Identify which cell holds the provided text, then report its [x, y] central coordinate. 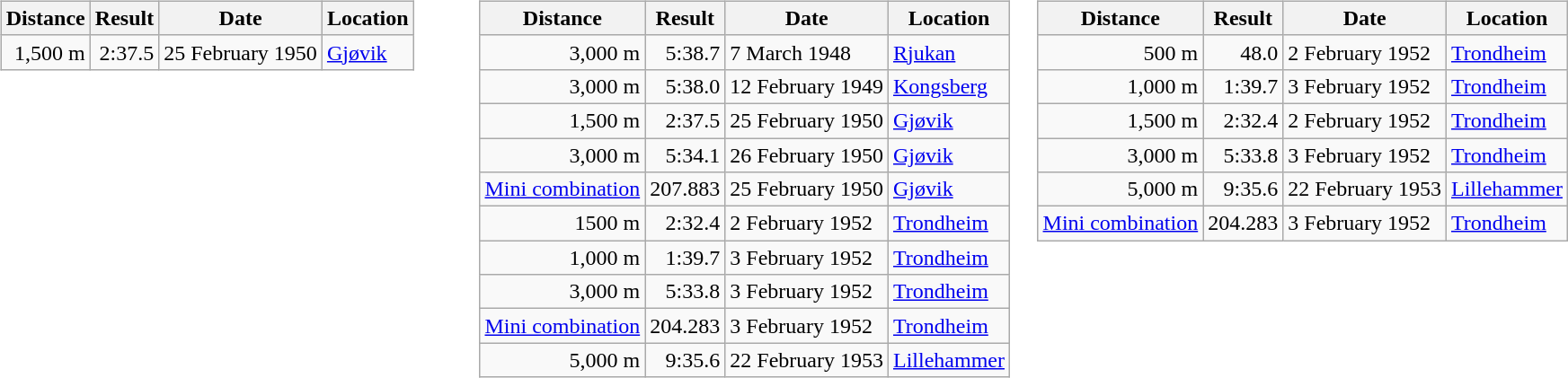
48.0 [1244, 52]
5:34.1 [685, 155]
1500 m [563, 224]
Rjukan [949, 52]
500 m [1121, 52]
7 March 1948 [807, 52]
5:38.7 [685, 52]
Kongsberg [949, 86]
26 February 1950 [807, 155]
12 February 1949 [807, 86]
5:38.0 [685, 86]
207.883 [685, 189]
